Locate the cell with the specified text and output its (X, Y) center coordinate. 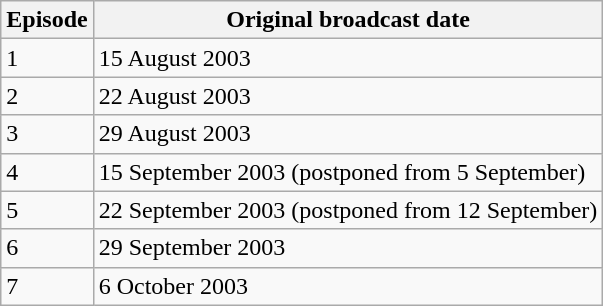
2 (47, 96)
22 August 2003 (348, 96)
Original broadcast date (348, 20)
29 August 2003 (348, 134)
15 August 2003 (348, 58)
22 September 2003 (postponed from 12 September) (348, 210)
Episode (47, 20)
29 September 2003 (348, 248)
15 September 2003 (postponed from 5 September) (348, 172)
6 October 2003 (348, 286)
1 (47, 58)
6 (47, 248)
5 (47, 210)
3 (47, 134)
7 (47, 286)
4 (47, 172)
